Capture the cell that displays the provided text and extract its (X, Y) central coordinate. 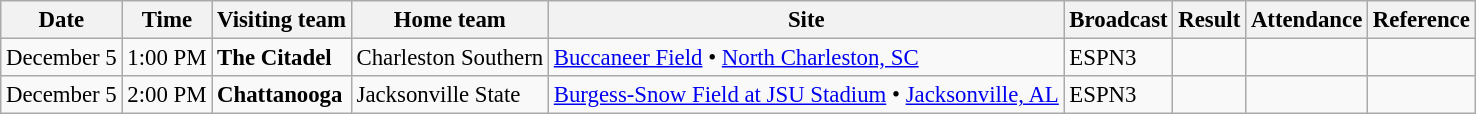
Reference (1422, 20)
Buccaneer Field • North Charleston, SC (806, 58)
Site (806, 20)
1:00 PM (167, 58)
Attendance (1307, 20)
Visiting team (282, 20)
Chattanooga (282, 95)
Jacksonville State (450, 95)
Charleston Southern (450, 58)
Result (1210, 20)
2:00 PM (167, 95)
Date (62, 20)
Time (167, 20)
The Citadel (282, 58)
Burgess-Snow Field at JSU Stadium • Jacksonville, AL (806, 95)
Home team (450, 20)
Broadcast (1118, 20)
